Return (X, Y) of the center of cell containing provided text 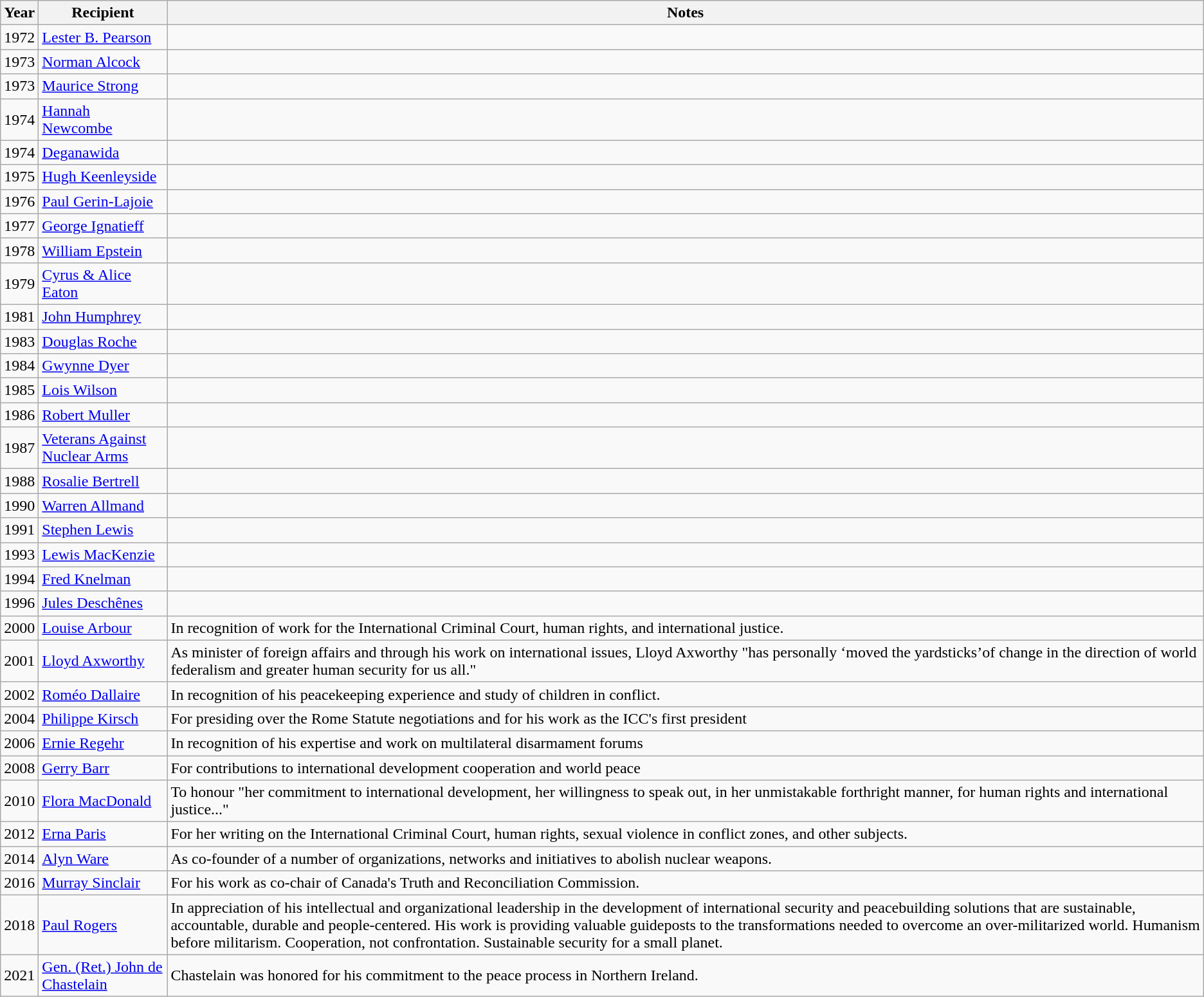
Rosalie Bertrell (103, 481)
William Epstein (103, 250)
Hannah Newcombe (103, 120)
Maurice Strong (103, 86)
Robert Muller (103, 415)
Alyn Ware (103, 859)
Gen. (Ret.) John de Chastelain (103, 975)
Roméo Dallaire (103, 694)
George Ignatieff (103, 226)
Gerry Barr (103, 767)
2010 (19, 801)
Jules Deschênes (103, 603)
Cyrus & Alice Eaton (103, 283)
1994 (19, 579)
1979 (19, 283)
For her writing on the International Criminal Court, human rights, sexual violence in conflict zones, and other subjects. (686, 834)
Fred Knelman (103, 579)
2000 (19, 628)
1991 (19, 530)
1978 (19, 250)
Warren Allmand (103, 506)
Gwynne Dyer (103, 366)
1987 (19, 448)
Notes (686, 13)
Deganawida (103, 152)
2008 (19, 767)
Philippe Kirsch (103, 718)
In recognition of his expertise and work on multilateral disarmament forums (686, 743)
2004 (19, 718)
1975 (19, 177)
Lester B. Pearson (103, 37)
1983 (19, 342)
Recipient (103, 13)
Murray Sinclair (103, 883)
Norman Alcock (103, 62)
Paul Rogers (103, 925)
For presiding over the Rome Statute negotiations and for his work as the ICC's first president (686, 718)
Lloyd Axworthy (103, 661)
2021 (19, 975)
2001 (19, 661)
1972 (19, 37)
For contributions to international development cooperation and world peace (686, 767)
In recognition of his peacekeeping experience and study of children in conflict. (686, 694)
2006 (19, 743)
2016 (19, 883)
2002 (19, 694)
Erna Paris (103, 834)
Lois Wilson (103, 390)
1996 (19, 603)
Louise Arbour (103, 628)
1976 (19, 201)
2012 (19, 834)
Paul Gerin-Lajoie (103, 201)
Year (19, 13)
Chastelain was honored for his commitment to the peace process in Northern Ireland. (686, 975)
1988 (19, 481)
Douglas Roche (103, 342)
Ernie Regehr (103, 743)
1985 (19, 390)
1993 (19, 554)
1981 (19, 316)
Hugh Keenleyside (103, 177)
Stephen Lewis (103, 530)
1977 (19, 226)
Flora MacDonald (103, 801)
2018 (19, 925)
Lewis MacKenzie (103, 554)
2014 (19, 859)
Veterans Against Nuclear Arms (103, 448)
As co-founder of a number of organizations, networks and initiatives to abolish nuclear weapons. (686, 859)
In recognition of work for the International Criminal Court, human rights, and international justice. (686, 628)
1986 (19, 415)
1990 (19, 506)
1984 (19, 366)
For his work as co-chair of Canada's Truth and Reconciliation Commission. (686, 883)
John Humphrey (103, 316)
